Determine the [x, y] coordinate at the center of the cell enclosing the given text.  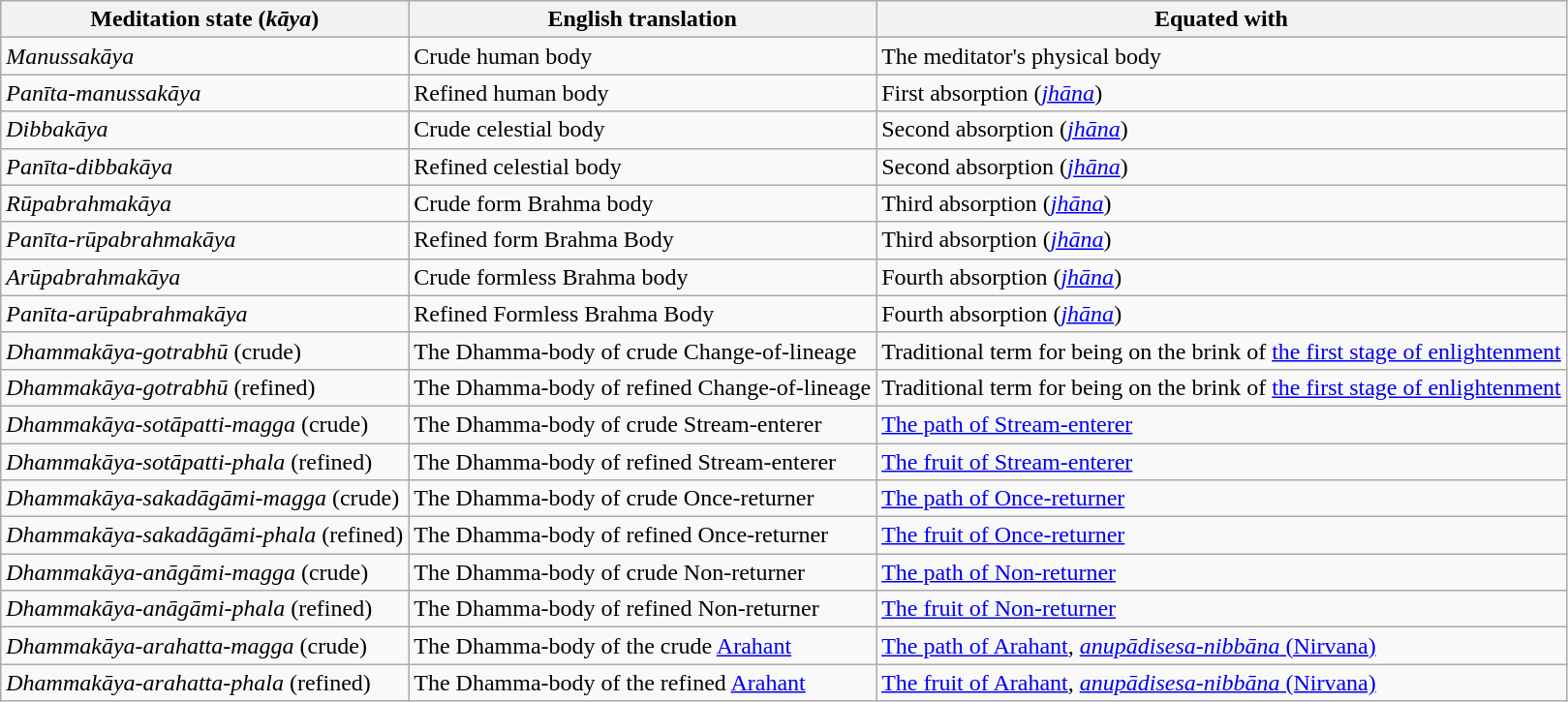
The Dhamma-body of refined Stream-enterer [643, 462]
First absorption (jhāna) [1222, 93]
Manussakāya [205, 56]
Crude human body [643, 56]
The Dhamma-body of refined Once-returner [643, 535]
Dhammakāya-gotrabhū (refined) [205, 387]
The Dhamma-body of the refined Arahant [643, 683]
Rūpabrahmakāya [205, 203]
Refined Formless Brahma Body [643, 314]
Refined human body [643, 93]
The meditator's physical body [1222, 56]
The path of Non-returner [1222, 572]
Dhammakāya-anāgāmi-phala (refined) [205, 609]
Dhammakāya-arahatta-magga (crude) [205, 646]
The Dhamma-body of the crude Arahant [643, 646]
Crude form Brahma body [643, 203]
The Dhamma-body of crude Once-returner [643, 499]
The fruit of Stream-enterer [1222, 462]
Dhammakāya-gotrabhū (crude) [205, 351]
Dhammakāya-sotāpatti-phala (refined) [205, 462]
The fruit of Non-returner [1222, 609]
The Dhamma-body of refined Change-of-lineage [643, 387]
The path of Arahant, anupādisesa-nibbāna (Nirvana) [1222, 646]
Dhammakāya-anāgāmi-magga (crude) [205, 572]
The fruit of Arahant, anupādisesa-nibbāna (Nirvana) [1222, 683]
Crude celestial body [643, 130]
Dhammakāya-sotāpatti-magga (crude) [205, 424]
Panīta-manussakāya [205, 93]
Dhammakāya-sakadāgāmi-phala (refined) [205, 535]
Refined celestial body [643, 167]
Arūpabrahmakāya [205, 277]
Panīta-dibbakāya [205, 167]
Equated with [1222, 19]
The Dhamma-body of crude Non-returner [643, 572]
The fruit of Once-returner [1222, 535]
Crude formless Brahma body [643, 277]
Panīta-rūpabrahmakāya [205, 240]
The path of Once-returner [1222, 499]
Panīta-arūpabrahmakāya [205, 314]
English translation [643, 19]
Dhammakāya-sakadāgāmi-magga (crude) [205, 499]
The path of Stream-enterer [1222, 424]
Meditation state (kāya) [205, 19]
Dibbakāya [205, 130]
The Dhamma-body of crude Change-of-lineage [643, 351]
Refined form Brahma Body [643, 240]
The Dhamma-body of crude Stream-enterer [643, 424]
Dhammakāya-arahatta-phala (refined) [205, 683]
The Dhamma-body of refined Non-returner [643, 609]
